For the text-containing cell, return its midpoint in (X, Y) coordinate format. 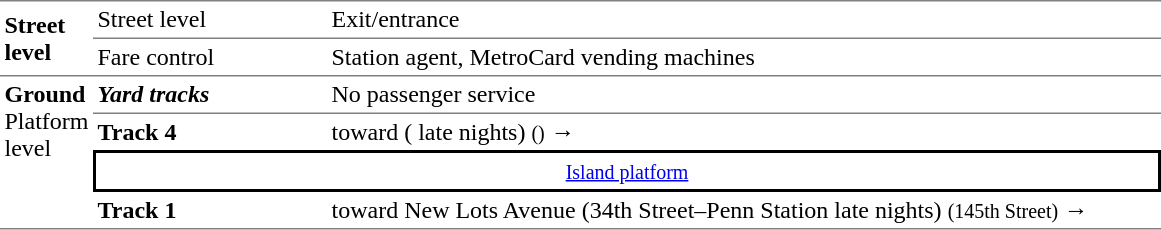
Yard tracks (210, 94)
GroundPlatform level (46, 152)
Station agent, MetroCard vending machines (744, 57)
Track 1 (210, 211)
Island platform (627, 171)
Fare control (210, 57)
toward New Lots Avenue (34th Street–Penn Station late nights) (145th Street) → (744, 211)
toward ( late nights) () → (744, 131)
Track 4 (210, 131)
No passenger service (744, 94)
Exit/entrance (744, 19)
